Return (X, Y) of the center of cell containing provided text 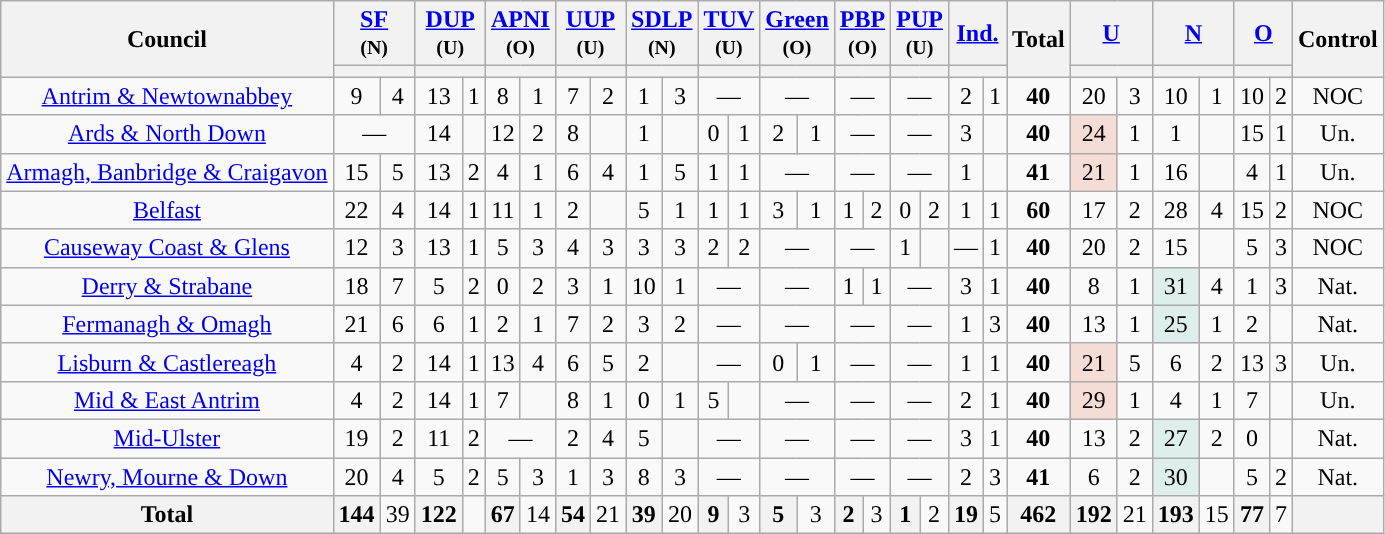
28 (1176, 210)
25 (1176, 324)
Mid & East Antrim (167, 400)
Belfast (167, 210)
SDLP(N) (662, 34)
Green(O) (798, 34)
67 (502, 515)
30 (1176, 477)
DUP(U) (450, 34)
APNI(O) (520, 34)
16 (1176, 172)
PUP(U) (920, 34)
122 (438, 515)
PBP(O) (862, 34)
Council (167, 39)
SF(N) (374, 34)
22 (356, 210)
U (1111, 34)
193 (1176, 515)
Causeway Coast & Glens (167, 248)
UUP(U) (590, 34)
TUV(U) (729, 34)
Armagh, Banbridge & Craigavon (167, 172)
Antrim & Newtownabbey (167, 96)
Derry & Strabane (167, 286)
Ards & North Down (167, 134)
O (1263, 34)
462 (1039, 515)
77 (1252, 515)
N (1193, 34)
Mid-Ulster (167, 438)
192 (1094, 515)
Fermanagh & Omagh (167, 324)
24 (1094, 134)
17 (1094, 210)
29 (1094, 400)
144 (356, 515)
Ind. (977, 34)
27 (1176, 438)
31 (1176, 286)
54 (572, 515)
18 (356, 286)
Newry, Mourne & Down (167, 477)
60 (1039, 210)
Control (1338, 39)
Lisburn & Castlereagh (167, 362)
